Capture the cell that displays the provided text and extract its (x, y) central coordinate. 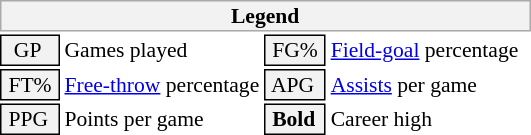
Legend (265, 16)
APG (295, 85)
FG% (295, 50)
FT% (30, 85)
Field-goal percentage (430, 50)
Assists per game (430, 85)
Games played (162, 50)
GP (30, 50)
Free-throw percentage (162, 85)
